Determine the [x, y] coordinate at the center of the cell enclosing the given text.  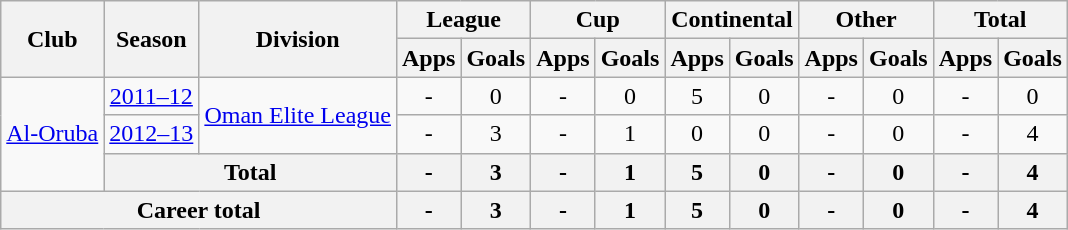
Career total [199, 210]
Al-Oruba [52, 134]
2011–12 [152, 96]
Division [298, 39]
Club [52, 39]
Season [152, 39]
2012–13 [152, 134]
Oman Elite League [298, 115]
Continental [732, 20]
Cup [598, 20]
League [463, 20]
Other [866, 20]
